Provide the (X, Y) coordinate of the cell's center where the given text is located.  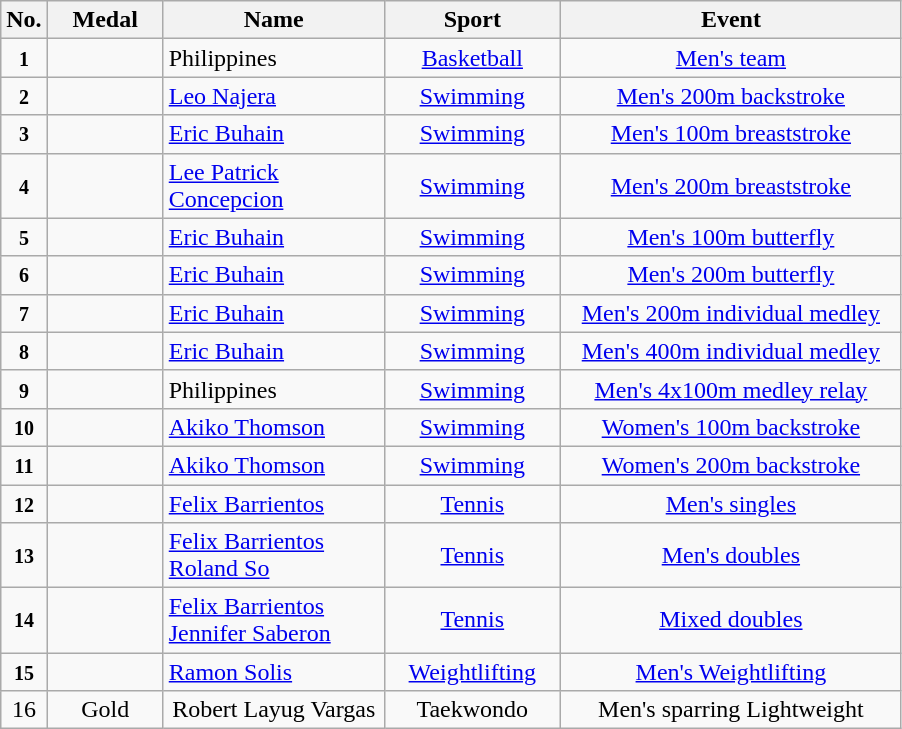
Men's Weightlifting (730, 672)
12 (24, 503)
15 (24, 672)
Men's 100m butterfly (730, 237)
14 (24, 620)
Men's 200m breaststroke (730, 186)
Men's 200m butterfly (730, 275)
Men's 400m individual medley (730, 351)
Basketball (472, 58)
Men's 200m individual medley (730, 313)
Medal (105, 20)
9 (24, 389)
Felix BarrientosRoland So (274, 556)
Men's team (730, 58)
Leo Najera (274, 96)
3 (24, 134)
4 (24, 186)
16 (24, 710)
Mixed doubles (730, 620)
No. (24, 20)
Event (730, 20)
Men's doubles (730, 556)
8 (24, 351)
Sport (472, 20)
Felix BarrientosJennifer Saberon (274, 620)
7 (24, 313)
2 (24, 96)
Robert Layug Vargas (274, 710)
5 (24, 237)
10 (24, 427)
1 (24, 58)
Women's 200m backstroke (730, 465)
13 (24, 556)
6 (24, 275)
Men's sparring Lightweight (730, 710)
Ramon Solis (274, 672)
Men's 200m backstroke (730, 96)
Name (274, 20)
Gold (105, 710)
Lee Patrick Concepcion (274, 186)
Men's 4x100m medley relay (730, 389)
11 (24, 465)
Men's 100m breaststroke (730, 134)
Women's 100m backstroke (730, 427)
Weightlifting (472, 672)
Taekwondo (472, 710)
Felix Barrientos (274, 503)
Men's singles (730, 503)
